Determine the [x, y] coordinate at the center of the cell enclosing the given text.  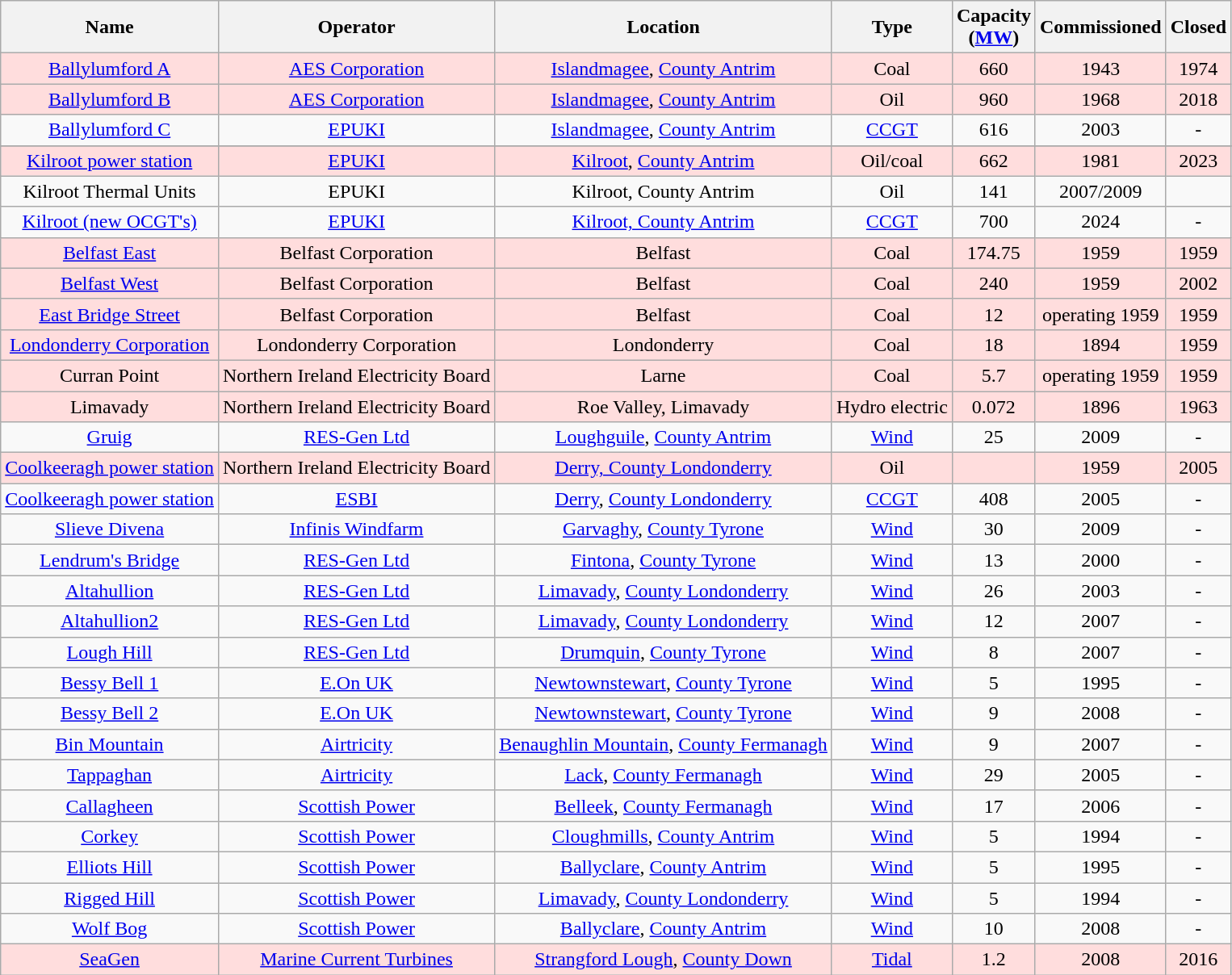
5.7 [993, 375]
Closed [1198, 27]
Tappaghan [110, 775]
Drumquin, County Tyrone [664, 652]
18 [993, 345]
Oil/coal [891, 161]
Ballylumford A [110, 69]
Fintona, County Tyrone [664, 560]
240 [993, 283]
0.072 [993, 406]
662 [993, 161]
Infinis Windfarm [356, 529]
25 [993, 437]
2018 [1198, 99]
Belleek, County Fermanagh [664, 806]
1968 [1100, 99]
Roe Valley, Limavady [664, 406]
ESBI [356, 499]
Londonderry [664, 345]
29 [993, 775]
Strangford Lough, County Down [664, 960]
1896 [1100, 406]
Operator [356, 27]
2000 [1100, 560]
30 [993, 529]
10 [993, 929]
Belfast West [110, 283]
Slieve Divena [110, 529]
2016 [1198, 960]
2023 [1198, 161]
Cloughmills, County Antrim [664, 836]
2006 [1100, 806]
Loughguile, County Antrim [664, 437]
8 [993, 652]
Gruig [110, 437]
Kilroot Thermal Units [110, 191]
174.75 [993, 253]
Rigged Hill [110, 898]
408 [993, 499]
Lack, County Fermanagh [664, 775]
Lough Hill [110, 652]
Kilroot (new OCGT's) [110, 222]
Kilroot power station [110, 161]
Elliots Hill [110, 867]
1963 [1198, 406]
13 [993, 560]
SeaGen [110, 960]
Bin Mountain [110, 744]
Tidal [891, 960]
1974 [1198, 69]
Larne [664, 375]
1943 [1100, 69]
Belfast East [110, 253]
Hydro electric [891, 406]
Commissioned [1100, 27]
660 [993, 69]
2024 [1100, 222]
Curran Point [110, 375]
616 [993, 130]
Wolf Bog [110, 929]
2007/2009 [1100, 191]
Bessy Bell 2 [110, 713]
Location [664, 27]
1981 [1100, 161]
Type [891, 27]
700 [993, 222]
1894 [1100, 345]
Capacity(MW) [993, 27]
Ballylumford B [110, 99]
Altahullion2 [110, 621]
141 [993, 191]
Limavady [110, 406]
Name [110, 27]
Marine Current Turbines [356, 960]
Ballylumford C [110, 130]
East Bridge Street [110, 314]
Corkey [110, 836]
1.2 [993, 960]
Altahullion [110, 591]
Bessy Bell 1 [110, 683]
960 [993, 99]
17 [993, 806]
Lendrum's Bridge [110, 560]
Garvaghy, County Tyrone [664, 529]
Callagheen [110, 806]
26 [993, 591]
2002 [1198, 283]
Benaughlin Mountain, County Fermanagh [664, 744]
